Locate the cell with the specified text and output its [X, Y] center coordinate. 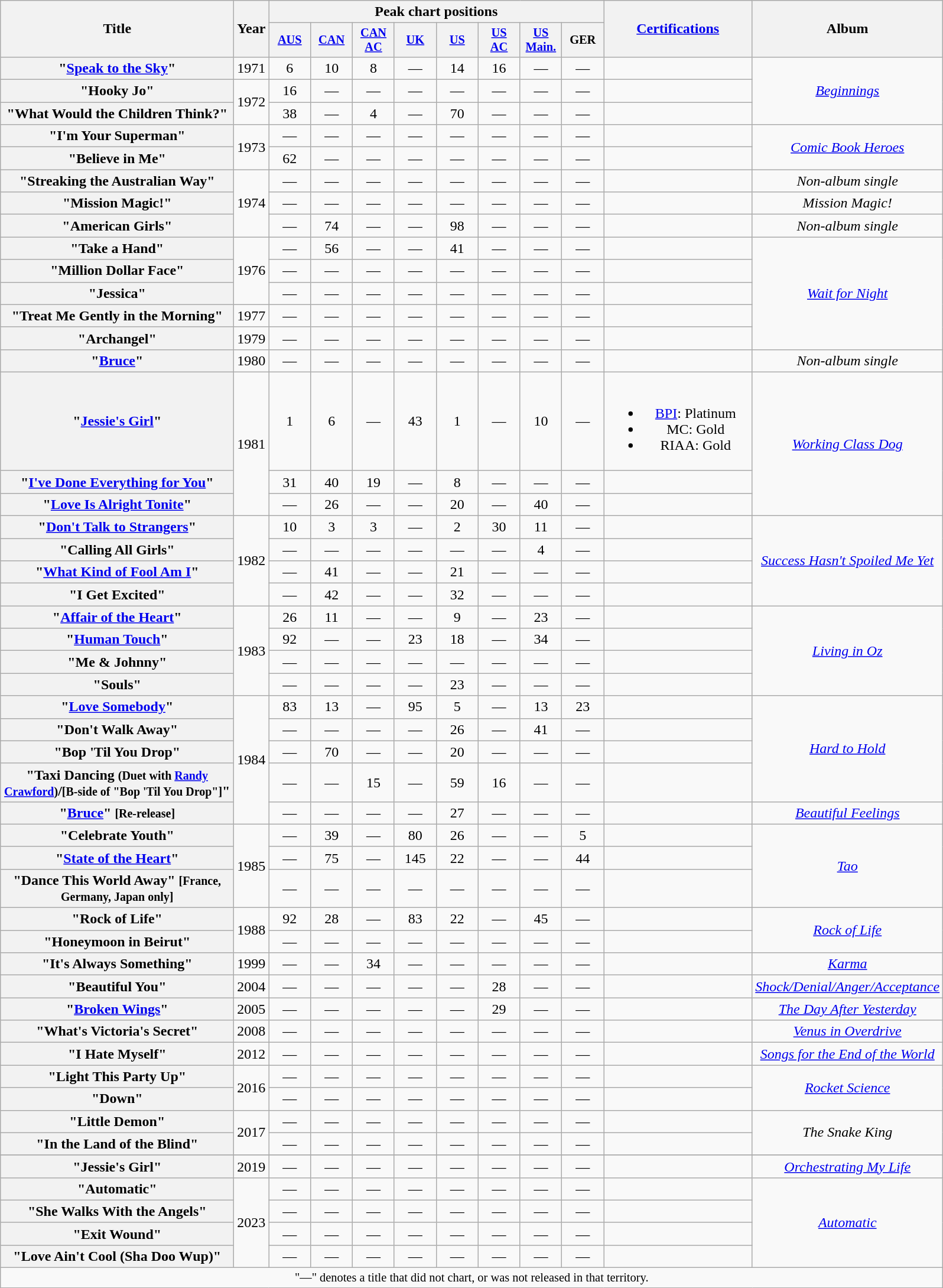
"In the Land of the Blind" [117, 1144]
29 [499, 1009]
1977 [252, 316]
1982 [252, 561]
1981 [252, 443]
"Bruce" [Re-release] [117, 813]
Rock of Life [847, 930]
2 [457, 527]
"Beautiful You" [117, 987]
"Take a Hand" [117, 248]
CAN AC [373, 40]
59 [457, 783]
"—" denotes a title that did not chart, or was not released in that territory. [471, 1278]
1984 [252, 760]
1983 [252, 651]
"Exit Wound" [117, 1234]
15 [373, 783]
42 [332, 595]
56 [332, 248]
"Me & Johnny" [117, 662]
Tao [847, 865]
"Light This Party Up" [117, 1076]
45 [541, 919]
"Bruce" [117, 361]
75 [332, 858]
1980 [252, 361]
"I've Done Everything for You" [117, 482]
"Love Is Alright Tonite" [117, 504]
1972 [252, 102]
Year [252, 29]
"It's Always Something" [117, 964]
18 [457, 640]
"Mission Magic!" [117, 203]
Orchestrating My Life [847, 1166]
Album [847, 29]
44 [583, 858]
"Celebrate Youth" [117, 835]
14 [457, 68]
USAC [499, 40]
"Believe in Me" [117, 158]
"Treat Me Gently in the Morning" [117, 316]
Success Hasn't Spoiled Me Yet [847, 561]
"State of the Heart" [117, 858]
"What's Victoria's Secret" [117, 1031]
"American Girls" [117, 226]
30 [499, 527]
"Human Touch" [117, 640]
62 [290, 158]
GER [583, 40]
"What Would the Children Think?" [117, 113]
2012 [252, 1054]
39 [332, 835]
1973 [252, 147]
80 [415, 835]
UK [415, 40]
9 [457, 617]
1988 [252, 930]
31 [290, 482]
1999 [252, 964]
19 [373, 482]
"Broken Wings" [117, 1009]
Hard to Hold [847, 748]
BPI: PlatinumMC: GoldRIAA: Gold [678, 421]
"Love Somebody" [117, 707]
"Speak to the Sky" [117, 68]
Rocket Science [847, 1088]
Beginnings [847, 90]
"Rock of Life" [117, 919]
38 [290, 113]
"Don't Walk Away" [117, 729]
USMain. [541, 40]
2005 [252, 1009]
"Love Ain't Cool (Sha Doo Wup)" [117, 1256]
"Jessica" [117, 293]
Living in Oz [847, 651]
1979 [252, 338]
Automatic [847, 1222]
"Hooky Jo" [117, 91]
Karma [847, 964]
"Archangel" [117, 338]
"Honeymoon in Beirut" [117, 942]
"Don't Talk to Strangers" [117, 527]
1971 [252, 68]
1976 [252, 271]
The Day After Yesterday [847, 1009]
27 [457, 813]
"What Kind of Fool Am I" [117, 572]
"Calling All Girls" [117, 550]
32 [457, 595]
2017 [252, 1133]
Venus in Overdrive [847, 1031]
2016 [252, 1088]
"Dance This World Away" [France, Germany, Japan only] [117, 888]
"Affair of the Heart" [117, 617]
CAN [332, 40]
2004 [252, 987]
Wait for Night [847, 293]
"Down" [117, 1099]
Beautiful Feelings [847, 813]
2019 [252, 1166]
The Snake King [847, 1133]
2008 [252, 1031]
"Streaking the Australian Way" [117, 181]
"Souls" [117, 684]
US [457, 40]
AUS [290, 40]
"She Walks With the Angels" [117, 1211]
Working Class Dog [847, 443]
2023 [252, 1222]
43 [415, 421]
"I Hate Myself" [117, 1054]
"Automatic" [117, 1189]
145 [415, 858]
"Million Dollar Face" [117, 271]
1985 [252, 865]
Title [117, 29]
1974 [252, 203]
Peak chart positions [436, 12]
21 [457, 572]
Certifications [678, 29]
"Little Demon" [117, 1121]
74 [332, 226]
Shock/Denial/Anger/Acceptance [847, 987]
95 [415, 707]
Comic Book Heroes [847, 147]
"Taxi Dancing (Duet with Randy Crawford)/[B-side of "Bop 'Til You Drop"]" [117, 783]
"I'm Your Superman" [117, 136]
Songs for the End of the World [847, 1054]
Mission Magic! [847, 203]
98 [457, 226]
"Bop 'Til You Drop" [117, 752]
"I Get Excited" [117, 595]
